Locate the cell with the specified text and output its (x, y) center coordinate. 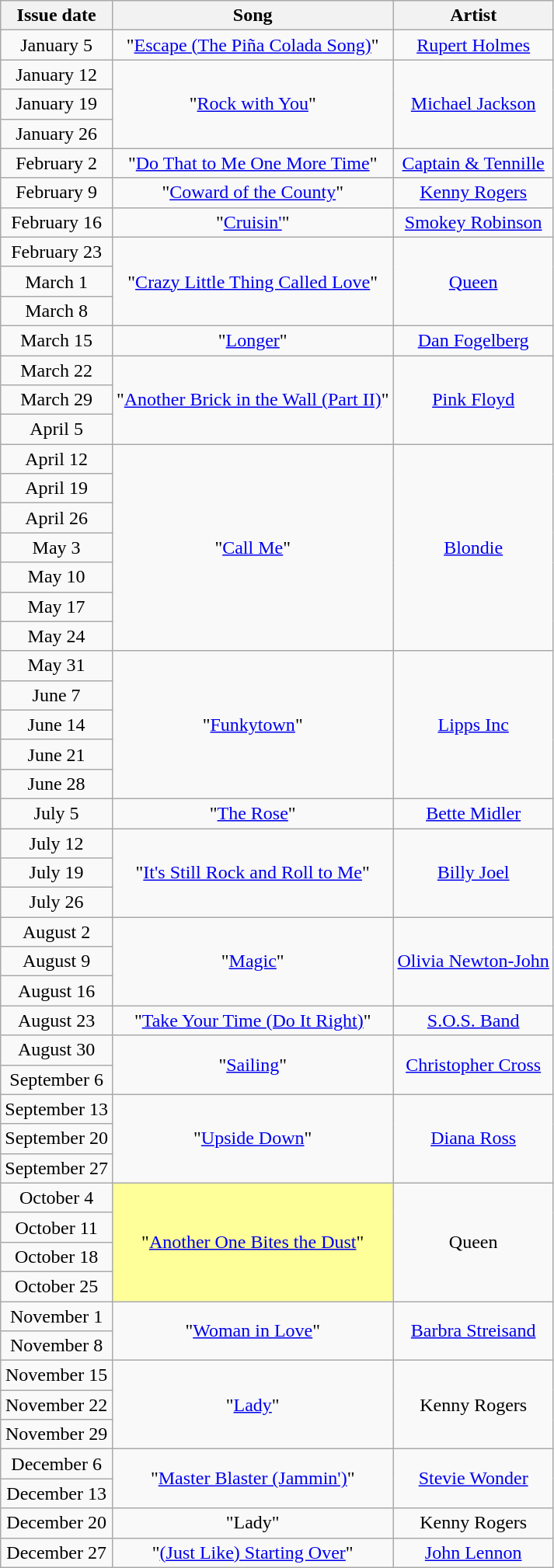
August 2 (57, 932)
November 29 (57, 1434)
Smokey Robinson (473, 222)
August 9 (57, 961)
Barbra Streisand (473, 1331)
June 7 (57, 695)
February 16 (57, 222)
March 1 (57, 281)
May 17 (57, 607)
September 6 (57, 1080)
April 19 (57, 488)
November 8 (57, 1346)
Blondie (473, 548)
September 13 (57, 1109)
December 6 (57, 1464)
Dan Fogelberg (473, 340)
Song (253, 16)
June 21 (57, 754)
May 31 (57, 666)
Rupert Holmes (473, 45)
November 1 (57, 1316)
Michael Jackson (473, 104)
July 5 (57, 813)
"Another One Bites the Dust" (253, 1242)
Olivia Newton-John (473, 961)
"Cruisin'" (253, 222)
February 9 (57, 193)
February 23 (57, 252)
"It's Still Rock and Roll to Me" (253, 872)
March 8 (57, 311)
April 12 (57, 459)
"Master Blaster (Jammin')" (253, 1479)
"Take Your Time (Do It Right)" (253, 1020)
June 14 (57, 725)
"Do That to Me One More Time" (253, 163)
S.O.S. Band (473, 1020)
October 25 (57, 1286)
April 26 (57, 518)
Artist (473, 16)
Issue date (57, 16)
December 13 (57, 1493)
"Woman in Love" (253, 1331)
November 22 (57, 1405)
August 30 (57, 1050)
September 20 (57, 1139)
"The Rose" (253, 813)
August 16 (57, 991)
May 3 (57, 548)
June 28 (57, 784)
May 24 (57, 636)
August 23 (57, 1020)
"(Just Like) Starting Over" (253, 1552)
October 18 (57, 1257)
Billy Joel (473, 872)
"Coward of the County" (253, 193)
February 2 (57, 163)
Lipps Inc (473, 725)
October 11 (57, 1227)
Bette Midler (473, 813)
July 12 (57, 843)
May 10 (57, 577)
March 29 (57, 400)
Pink Floyd (473, 400)
July 26 (57, 902)
July 19 (57, 873)
"Longer" (253, 340)
December 27 (57, 1552)
January 5 (57, 45)
"Magic" (253, 961)
September 27 (57, 1168)
January 19 (57, 104)
"Rock with You" (253, 104)
January 12 (57, 75)
"Funkytown" (253, 725)
March 15 (57, 340)
October 4 (57, 1198)
"Sailing" (253, 1065)
Stevie Wonder (473, 1479)
April 5 (57, 429)
"Escape (The Piña Colada Song)" (253, 45)
Diana Ross (473, 1139)
Christopher Cross (473, 1065)
"Crazy Little Thing Called Love" (253, 281)
"Call Me" (253, 548)
November 15 (57, 1375)
January 26 (57, 134)
John Lennon (473, 1552)
December 20 (57, 1523)
"Another Brick in the Wall (Part II)" (253, 400)
Captain & Tennille (473, 163)
"Upside Down" (253, 1139)
March 22 (57, 370)
